For the text-containing cell, return its midpoint in [X, Y] coordinate format. 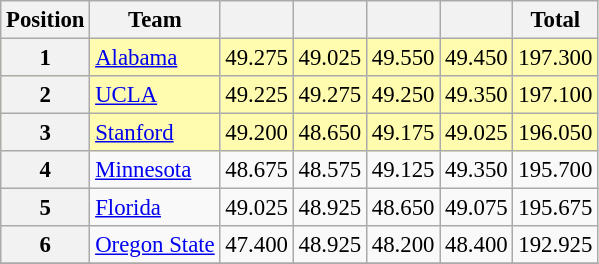
48.575 [330, 170]
6 [46, 245]
49.550 [402, 58]
Position [46, 20]
Oregon State [155, 245]
197.100 [556, 95]
195.675 [556, 208]
3 [46, 133]
49.175 [402, 133]
5 [46, 208]
48.675 [256, 170]
UCLA [155, 95]
49.225 [256, 95]
49.250 [402, 95]
Total [556, 20]
48.200 [402, 245]
49.450 [476, 58]
195.700 [556, 170]
2 [46, 95]
47.400 [256, 245]
49.075 [476, 208]
Minnesota [155, 170]
1 [46, 58]
48.400 [476, 245]
Florida [155, 208]
197.300 [556, 58]
192.925 [556, 245]
Stanford [155, 133]
Alabama [155, 58]
4 [46, 170]
196.050 [556, 133]
49.200 [256, 133]
49.125 [402, 170]
Team [155, 20]
